From the cell containing the given text, extract its center point as (x, y) coordinate. 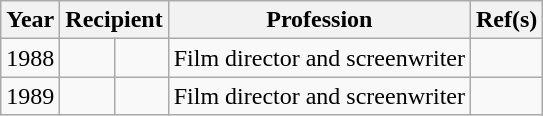
Profession (319, 20)
Recipient (114, 20)
1989 (30, 96)
Ref(s) (506, 20)
Year (30, 20)
1988 (30, 58)
